Capture the cell that displays the provided text and extract its [X, Y] central coordinate. 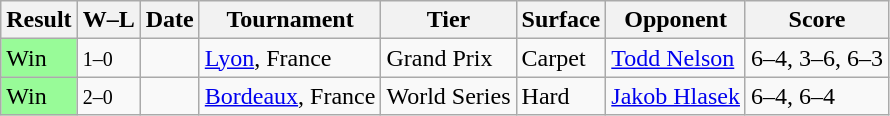
W–L [108, 20]
Todd Nelson [676, 58]
Score [816, 20]
Tier [448, 20]
Grand Prix [448, 58]
Date [170, 20]
Bordeaux, France [290, 96]
Carpet [561, 58]
Surface [561, 20]
Lyon, France [290, 58]
1–0 [108, 58]
Jakob Hlasek [676, 96]
Result [39, 20]
6–4, 3–6, 6–3 [816, 58]
2–0 [108, 96]
6–4, 6–4 [816, 96]
Opponent [676, 20]
World Series [448, 96]
Tournament [290, 20]
Hard [561, 96]
